Locate the cell with the specified text and output its (x, y) center coordinate. 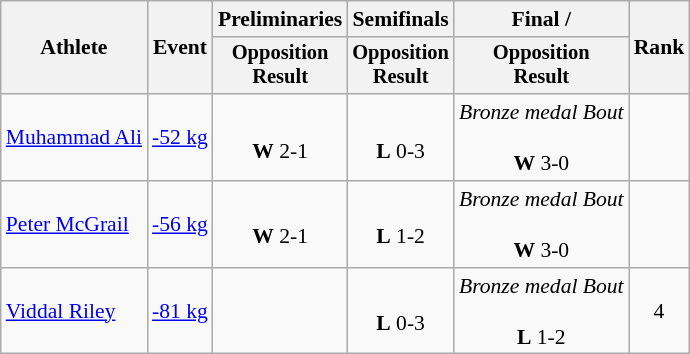
Event (180, 48)
Rank (660, 48)
-52 kg (180, 138)
Preliminaries (280, 19)
Muhammad Ali (74, 138)
L 1-2 (400, 224)
Final / (542, 19)
Peter McGrail (74, 224)
L 0-3 (400, 138)
-56 kg (180, 224)
Athlete (74, 48)
Semifinals (400, 19)
